Determine the (x, y) coordinate at the center of the cell enclosing the given text.  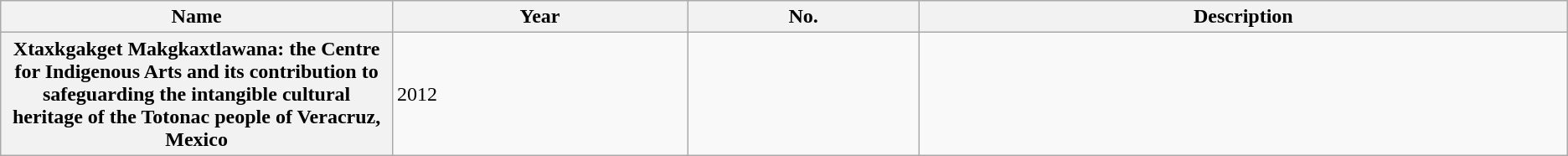
Description (1243, 17)
2012 (539, 94)
Name (197, 17)
Year (539, 17)
No. (804, 17)
